Scan for the cell matching the given text and deliver its (X, Y) coordinate at center. 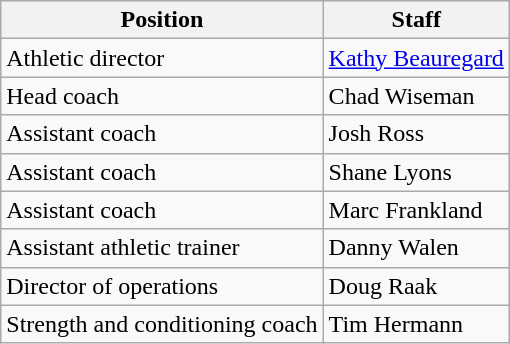
Chad Wiseman (416, 96)
Danny Walen (416, 248)
Marc Frankland (416, 210)
Director of operations (162, 286)
Shane Lyons (416, 172)
Josh Ross (416, 134)
Staff (416, 20)
Athletic director (162, 58)
Tim Hermann (416, 324)
Position (162, 20)
Head coach (162, 96)
Doug Raak (416, 286)
Assistant athletic trainer (162, 248)
Strength and conditioning coach (162, 324)
Kathy Beauregard (416, 58)
